Find where the given text appears and provide that cell's center as (x, y) coordinate. 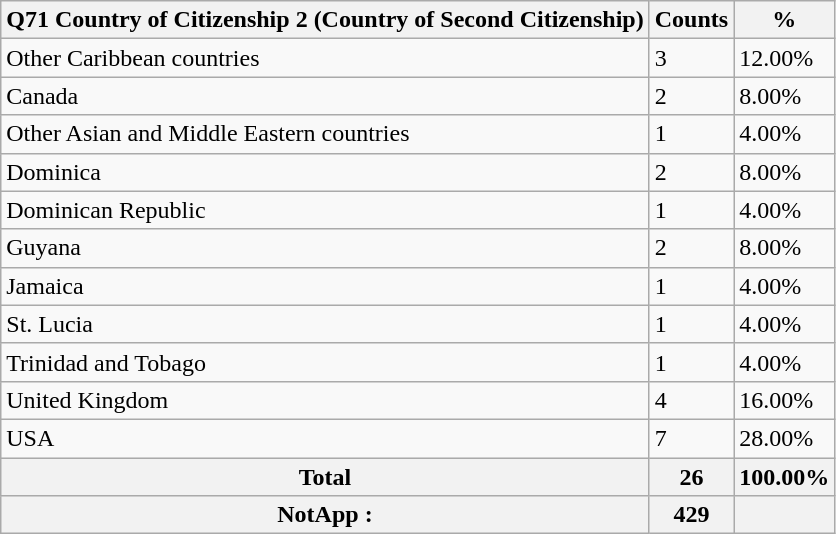
NotApp : (325, 515)
100.00% (784, 477)
12.00% (784, 58)
St. Lucia (325, 324)
% (784, 20)
26 (691, 477)
3 (691, 58)
7 (691, 438)
United Kingdom (325, 400)
4 (691, 400)
Counts (691, 20)
16.00% (784, 400)
Canada (325, 96)
Q71 Country of Citizenship 2 (Country of Second Citizenship) (325, 20)
USA (325, 438)
Trinidad and Tobago (325, 362)
Dominican Republic (325, 210)
Guyana (325, 248)
28.00% (784, 438)
Jamaica (325, 286)
Other Caribbean countries (325, 58)
429 (691, 515)
Dominica (325, 172)
Total (325, 477)
Other Asian and Middle Eastern countries (325, 134)
